Output the (x, y) coordinate of the center of the cell containing the given text.  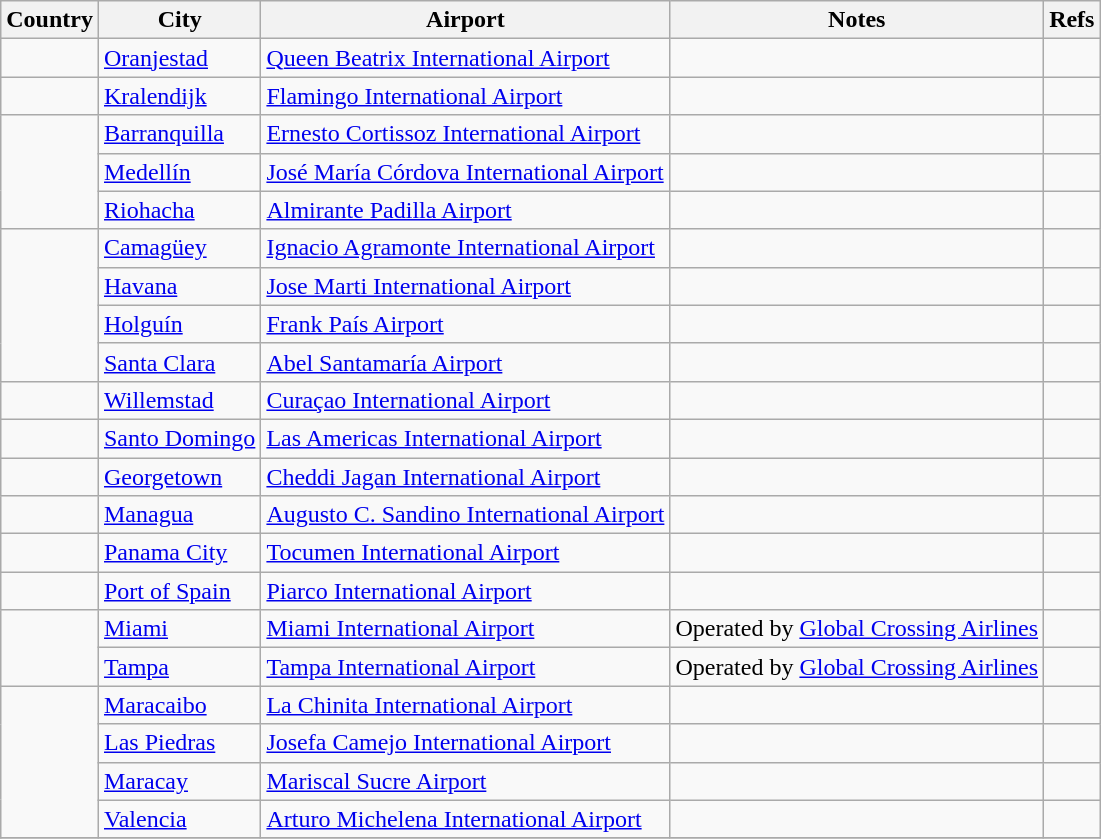
Airport (466, 20)
Ernesto Cortissoz International Airport (466, 134)
Augusto C. Sandino International Airport (466, 515)
Country (50, 20)
Las Americas International Airport (466, 438)
Refs (1072, 20)
Camagüey (179, 248)
Havana (179, 286)
Valencia (179, 819)
Georgetown (179, 477)
Ignacio Agramonte International Airport (466, 248)
Flamingo International Airport (466, 96)
Las Piedras (179, 743)
Mariscal Sucre Airport (466, 781)
Barranquilla (179, 134)
City (179, 20)
Panama City (179, 553)
Jose Marti International Airport (466, 286)
Abel Santamaría Airport (466, 362)
Tocumen International Airport (466, 553)
Managua (179, 515)
Tampa (179, 667)
La Chinita International Airport (466, 705)
Riohacha (179, 210)
Oranjestad (179, 58)
Kralendijk (179, 96)
Queen Beatrix International Airport (466, 58)
Frank País Airport (466, 324)
Notes (857, 20)
Maracaibo (179, 705)
Cheddi Jagan International Airport (466, 477)
Holguín (179, 324)
Santa Clara (179, 362)
Medellín (179, 172)
Piarco International Airport (466, 591)
Santo Domingo (179, 438)
Willemstad (179, 400)
Almirante Padilla Airport (466, 210)
Maracay (179, 781)
José María Córdova International Airport (466, 172)
Arturo Michelena International Airport (466, 819)
Josefa Camejo International Airport (466, 743)
Curaçao International Airport (466, 400)
Tampa International Airport (466, 667)
Miami (179, 629)
Port of Spain (179, 591)
Miami International Airport (466, 629)
